Detect which cell encompasses the target text, then output its (x, y) center coordinate. 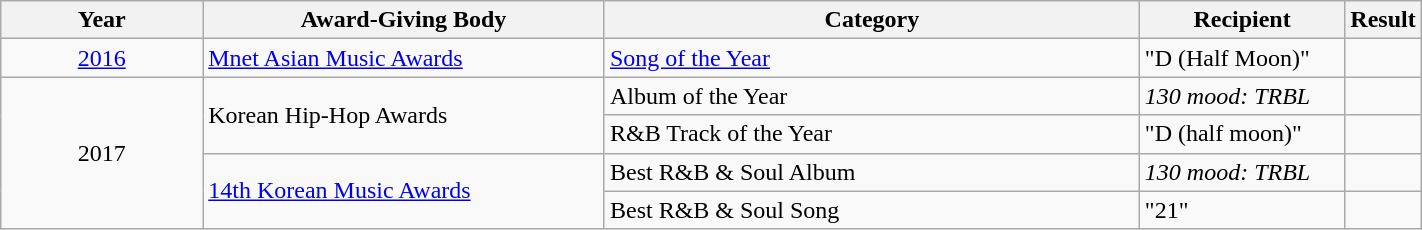
R&B Track of the Year (872, 134)
"D (half moon)" (1242, 134)
"21" (1242, 210)
Album of the Year (872, 96)
2017 (102, 153)
14th Korean Music Awards (404, 191)
Award-Giving Body (404, 20)
Song of the Year (872, 58)
Recipient (1242, 20)
2016 (102, 58)
Mnet Asian Music Awards (404, 58)
Best R&B & Soul Album (872, 172)
Category (872, 20)
Year (102, 20)
Korean Hip-Hop Awards (404, 115)
Best R&B & Soul Song (872, 210)
Result (1383, 20)
"D (Half Moon)" (1242, 58)
